Capture the cell that displays the provided text and extract its [x, y] central coordinate. 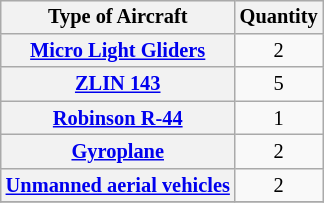
1 [279, 118]
Gyroplane [118, 152]
ZLIN 143 [118, 84]
Micro Light Gliders [118, 51]
Robinson R-44 [118, 118]
Quantity [279, 17]
5 [279, 84]
Type of Aircraft [118, 17]
Unmanned aerial vehicles [118, 185]
